Detect which cell encompasses the target text, then output its (X, Y) center coordinate. 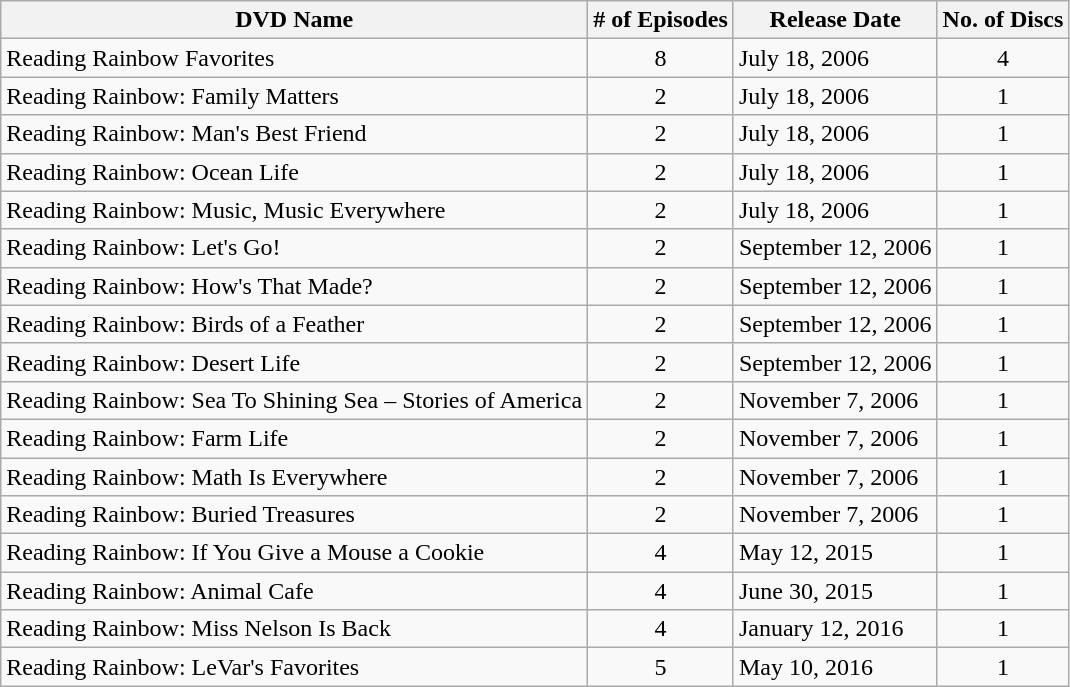
May 12, 2015 (835, 553)
Reading Rainbow: Animal Cafe (294, 591)
Reading Rainbow: Sea To Shining Sea – Stories of America (294, 400)
Reading Rainbow: Buried Treasures (294, 515)
Reading Rainbow: If You Give a Mouse a Cookie (294, 553)
June 30, 2015 (835, 591)
Reading Rainbow: Man's Best Friend (294, 134)
Reading Rainbow: LeVar's Favorites (294, 667)
May 10, 2016 (835, 667)
Reading Rainbow: Ocean Life (294, 172)
January 12, 2016 (835, 629)
Reading Rainbow: How's That Made? (294, 286)
Reading Rainbow: Farm Life (294, 438)
Reading Rainbow: Music, Music Everywhere (294, 210)
# of Episodes (661, 20)
Reading Rainbow: Math Is Everywhere (294, 477)
Reading Rainbow Favorites (294, 58)
DVD Name (294, 20)
5 (661, 667)
Reading Rainbow: Birds of a Feather (294, 324)
8 (661, 58)
Reading Rainbow: Miss Nelson Is Back (294, 629)
No. of Discs (1003, 20)
Reading Rainbow: Family Matters (294, 96)
Reading Rainbow: Let's Go! (294, 248)
Reading Rainbow: Desert Life (294, 362)
Release Date (835, 20)
